Capture the cell that displays the provided text and extract its (X, Y) central coordinate. 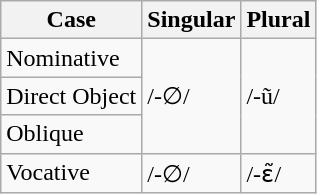
Vocative (72, 173)
Case (72, 20)
Oblique (72, 134)
Direct Object (72, 96)
/-ũ/ (278, 96)
Nominative (72, 58)
/-ɛ̃/ (278, 173)
Singular (192, 20)
Plural (278, 20)
